Extract the (X, Y) coordinate from the center of the cell holding the provided text.  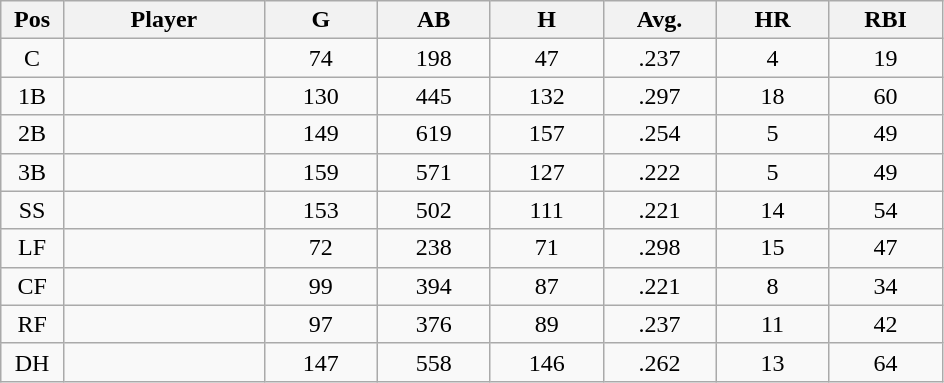
394 (434, 286)
159 (320, 172)
87 (546, 286)
445 (434, 96)
157 (546, 134)
.262 (660, 362)
71 (546, 248)
15 (772, 248)
18 (772, 96)
RF (32, 324)
RBI (886, 20)
74 (320, 58)
.298 (660, 248)
13 (772, 362)
HR (772, 20)
147 (320, 362)
97 (320, 324)
H (546, 20)
14 (772, 210)
8 (772, 286)
SS (32, 210)
198 (434, 58)
149 (320, 134)
89 (546, 324)
.297 (660, 96)
1B (32, 96)
153 (320, 210)
11 (772, 324)
60 (886, 96)
3B (32, 172)
LF (32, 248)
CF (32, 286)
2B (32, 134)
238 (434, 248)
4 (772, 58)
DH (32, 362)
619 (434, 134)
19 (886, 58)
Avg. (660, 20)
C (32, 58)
111 (546, 210)
42 (886, 324)
34 (886, 286)
54 (886, 210)
376 (434, 324)
.254 (660, 134)
72 (320, 248)
Player (164, 20)
.222 (660, 172)
Pos (32, 20)
130 (320, 96)
558 (434, 362)
AB (434, 20)
146 (546, 362)
502 (434, 210)
99 (320, 286)
571 (434, 172)
132 (546, 96)
64 (886, 362)
G (320, 20)
127 (546, 172)
